Find where the given text appears and provide that cell's center as (X, Y) coordinate. 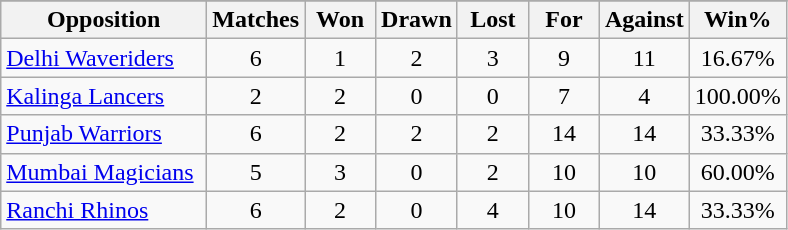
Against (644, 20)
Delhi Waveriders (104, 58)
Matches (256, 20)
Ranchi Rhinos (104, 210)
5 (256, 172)
Kalinga Lancers (104, 96)
Opposition (104, 20)
Win% (738, 20)
60.00% (738, 172)
Mumbai Magicians (104, 172)
Lost (492, 20)
100.00% (738, 96)
Drawn (417, 20)
1 (340, 58)
9 (564, 58)
Punjab Warriors (104, 134)
For (564, 20)
7 (564, 96)
11 (644, 58)
Won (340, 20)
16.67% (738, 58)
